Return [x, y] of the center of cell containing provided text 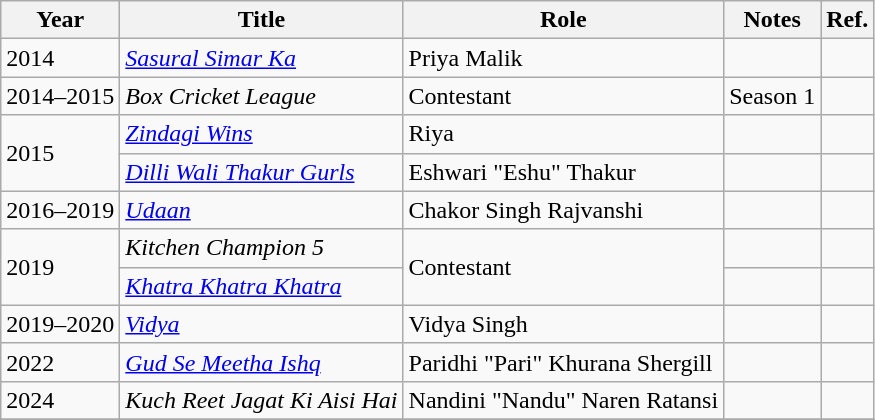
Khatra Khatra Khatra [262, 286]
Paridhi "Pari" Khurana Shergill [564, 362]
Title [262, 20]
Gud Se Meetha Ishq [262, 362]
2015 [60, 153]
Ref. [848, 20]
Dilli Wali Thakur Gurls [262, 172]
2016–2019 [60, 210]
2014 [60, 58]
2022 [60, 362]
Zindagi Wins [262, 134]
Vidya Singh [564, 324]
Kuch Reet Jagat Ki Aisi Hai [262, 400]
Nandini "Nandu" Naren Ratansi [564, 400]
Year [60, 20]
Notes [772, 20]
Kitchen Champion 5 [262, 248]
Riya [564, 134]
Udaan [262, 210]
Sasural Simar Ka [262, 58]
Eshwari "Eshu" Thakur [564, 172]
2019–2020 [60, 324]
Vidya [262, 324]
Role [564, 20]
Priya Malik [564, 58]
Season 1 [772, 96]
Box Cricket League [262, 96]
2019 [60, 267]
2024 [60, 400]
Chakor Singh Rajvanshi [564, 210]
2014–2015 [60, 96]
